Return [x, y] of the center of cell containing provided text 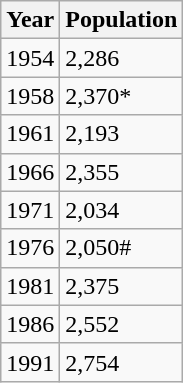
1981 [30, 286]
Population [122, 20]
2,050# [122, 248]
1991 [30, 362]
1966 [30, 172]
1954 [30, 58]
Year [30, 20]
1971 [30, 210]
1958 [30, 96]
2,193 [122, 134]
2,370* [122, 96]
2,375 [122, 286]
1976 [30, 248]
2,034 [122, 210]
2,754 [122, 362]
1986 [30, 324]
2,552 [122, 324]
1961 [30, 134]
2,355 [122, 172]
2,286 [122, 58]
